Extract the (x, y) coordinate from the center of the cell holding the provided text.  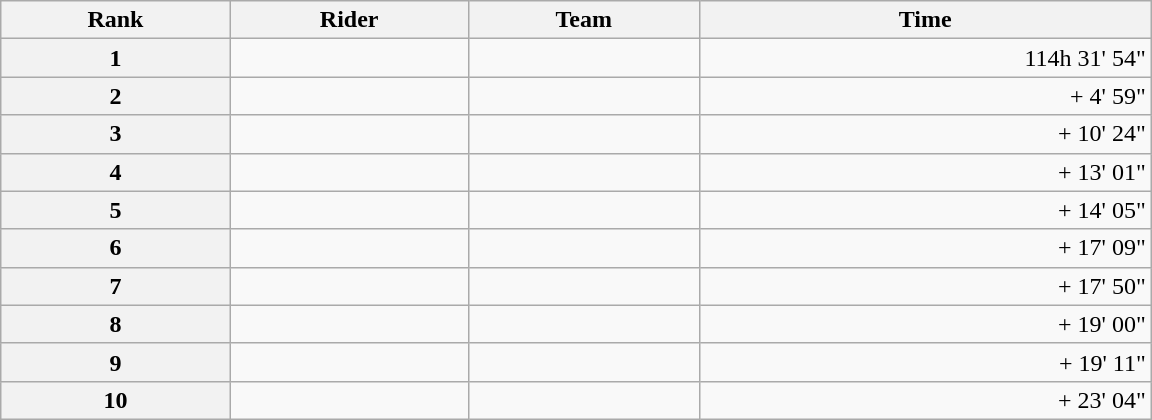
Rank (116, 20)
8 (116, 324)
+ 19' 11" (925, 362)
Time (925, 20)
+ 23' 04" (925, 400)
2 (116, 96)
Rider (349, 20)
114h 31' 54" (925, 58)
+ 4' 59" (925, 96)
7 (116, 286)
+ 19' 00" (925, 324)
Team (584, 20)
+ 14' 05" (925, 210)
3 (116, 134)
5 (116, 210)
9 (116, 362)
+ 17' 50" (925, 286)
10 (116, 400)
+ 13' 01" (925, 172)
6 (116, 248)
+ 10' 24" (925, 134)
+ 17' 09" (925, 248)
1 (116, 58)
4 (116, 172)
